Return the [X, Y] coordinate for the center point of the cell that contains the specified text.  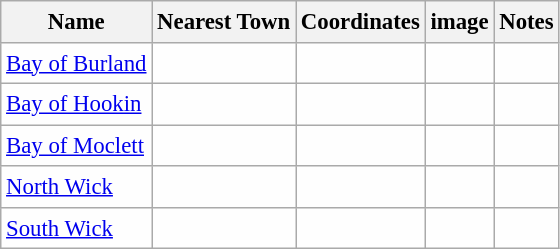
Bay of Hookin [76, 104]
Bay of Moclett [76, 146]
Notes [526, 22]
Name [76, 22]
North Wick [76, 186]
Nearest Town [224, 22]
image [460, 22]
Coordinates [361, 22]
South Wick [76, 228]
Bay of Burland [76, 62]
